Identify which cell holds the provided text, then report its (x, y) central coordinate. 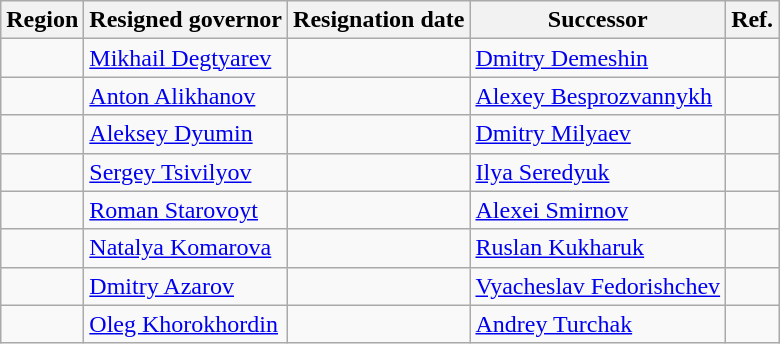
Vyacheslav Fedorishchev (598, 286)
Natalya Komarova (186, 248)
Resigned governor (186, 20)
Andrey Turchak (598, 324)
Dmitry Milyaev (598, 134)
Mikhail Degtyarev (186, 58)
Ref. (752, 20)
Oleg Khorokhordin (186, 324)
Dmitry Demeshin (598, 58)
Region (42, 20)
Ruslan Kukharuk (598, 248)
Anton Alikhanov (186, 96)
Alexey Besprozvannykh (598, 96)
Resignation date (379, 20)
Roman Starovoyt (186, 210)
Ilya Seredyuk (598, 172)
Aleksey Dyumin (186, 134)
Sergey Tsivilyov (186, 172)
Dmitry Azarov (186, 286)
Successor (598, 20)
Alexei Smirnov (598, 210)
